Search for the cell housing the specified text and yield its (X, Y) center coordinate. 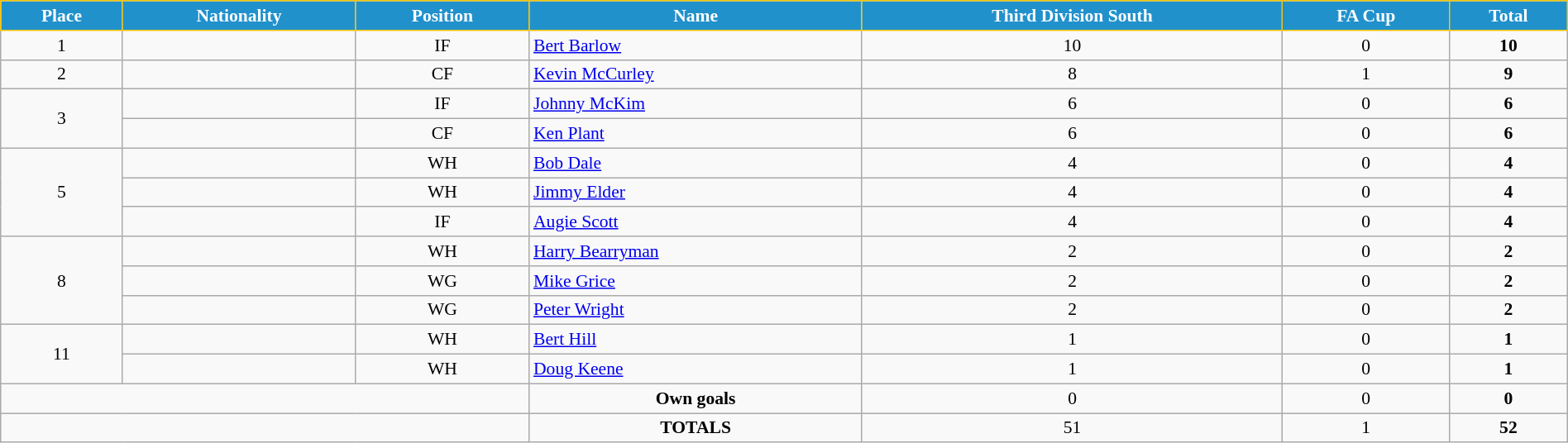
TOTALS (696, 428)
Johnny McKim (696, 104)
Ken Plant (696, 134)
Name (696, 16)
Position (442, 16)
11 (61, 354)
Mike Grice (696, 281)
9 (1508, 74)
Kevin McCurley (696, 74)
Augie Scott (696, 222)
Third Division South (1072, 16)
51 (1072, 428)
52 (1508, 428)
Place (61, 16)
Nationality (239, 16)
FA Cup (1366, 16)
Bert Barlow (696, 45)
Bob Dale (696, 163)
3 (61, 119)
5 (61, 192)
Doug Keene (696, 369)
Peter Wright (696, 310)
Total (1508, 16)
Bert Hill (696, 340)
Harry Bearryman (696, 251)
Jimmy Elder (696, 193)
Own goals (696, 398)
